Find where the given text appears and provide that cell's center as [X, Y] coordinate. 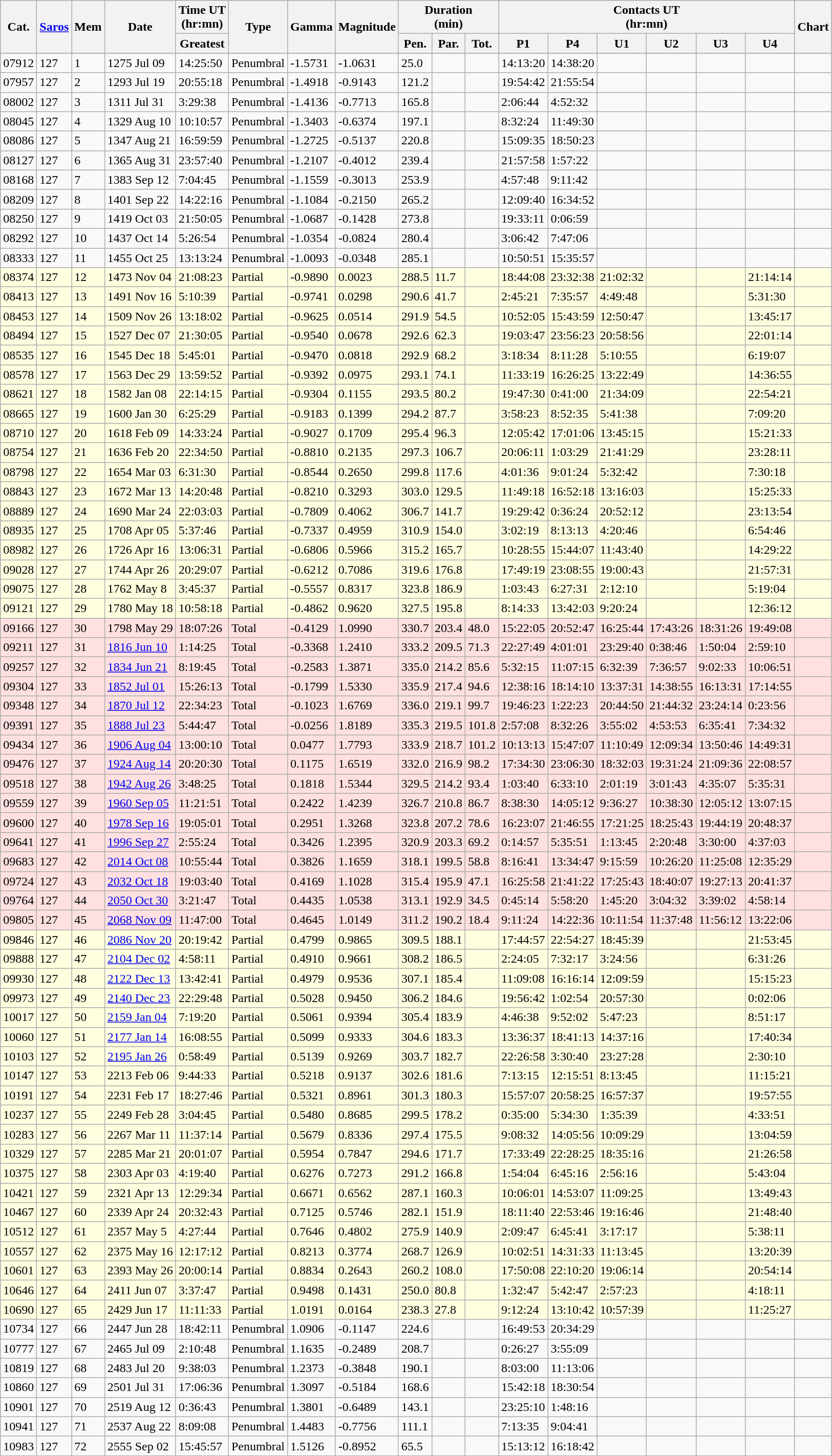
Pen. [415, 44]
3:24:56 [622, 959]
330.7 [415, 628]
10060 [18, 1037]
Cat. [18, 27]
71 [88, 1426]
08494 [18, 336]
17:50:08 [523, 1271]
13:16:03 [622, 491]
09257 [18, 667]
10:38:30 [671, 803]
14:38:55 [671, 686]
11:56:12 [720, 920]
108.0 [449, 1271]
14:05:12 [572, 803]
5:44:47 [202, 725]
2321 Apr 13 [140, 1193]
-0.7713 [367, 102]
2032 Oct 18 [140, 881]
8:52:35 [572, 414]
14:33:24 [202, 433]
23:06:30 [572, 764]
22:26:58 [523, 1056]
1960 Sep 05 [140, 803]
101.2 [481, 745]
7:13:35 [523, 1426]
295.4 [415, 433]
49 [88, 998]
69 [88, 1387]
0.0023 [367, 277]
1.3871 [367, 667]
11:11:33 [202, 1310]
-1.0687 [312, 219]
9:20:24 [622, 609]
17 [88, 375]
175.5 [449, 1134]
23 [88, 491]
13:04:59 [770, 1134]
5:41:38 [622, 414]
-0.9027 [312, 433]
17:44:57 [523, 940]
10512 [18, 1232]
14:05:56 [572, 1134]
306.7 [415, 511]
10557 [18, 1251]
1582 Jan 08 [140, 394]
13:42:41 [202, 979]
1636 Feb 20 [140, 452]
140.9 [449, 1232]
10646 [18, 1290]
1654 Mar 03 [140, 472]
09476 [18, 764]
10860 [18, 1387]
12:36:12 [770, 609]
290.6 [415, 297]
13:07:15 [770, 803]
15:42:18 [523, 1387]
7:13:15 [523, 1076]
0.3293 [367, 491]
08250 [18, 219]
20:48:37 [770, 822]
19:56:42 [523, 998]
1:35:39 [622, 1115]
0.1175 [312, 764]
0.0975 [367, 375]
18 [88, 394]
12:05:12 [720, 803]
11:21:51 [202, 803]
-0.2489 [367, 1349]
11:13:45 [622, 1251]
0:41:00 [572, 394]
253.9 [415, 180]
38 [88, 784]
12:09:40 [523, 199]
09600 [18, 822]
260.2 [415, 1271]
60 [88, 1212]
209.5 [449, 647]
48.0 [481, 628]
15:45:57 [202, 1446]
0.4169 [312, 881]
72 [88, 1446]
15:09:35 [523, 141]
13:06:31 [202, 550]
5:45:01 [202, 355]
44 [88, 901]
35 [88, 725]
1:03:43 [523, 589]
46 [88, 940]
22:14:15 [202, 394]
09930 [18, 979]
2140 Dec 23 [140, 998]
1.0538 [367, 901]
0:36:24 [572, 511]
17:43:26 [671, 628]
1:57:22 [572, 160]
0.7646 [312, 1232]
280.4 [415, 238]
15:57:07 [523, 1095]
Magnitude [367, 27]
7:30:18 [770, 472]
24 [88, 511]
16:16:14 [572, 979]
-0.0256 [312, 725]
0.9865 [367, 940]
315.2 [415, 550]
1.1635 [312, 1349]
160.3 [449, 1193]
0.0298 [367, 297]
52 [88, 1056]
9:38:03 [202, 1368]
1.7793 [367, 745]
10017 [18, 1017]
2501 Jul 31 [140, 1387]
58 [88, 1173]
18:30:54 [572, 1387]
18:40:07 [671, 881]
4:57:48 [523, 180]
22:03:03 [202, 511]
20:58:56 [622, 336]
58.8 [481, 861]
19:00:43 [622, 570]
288.5 [415, 277]
305.4 [415, 1017]
21:57:31 [770, 570]
6:31:26 [770, 959]
30 [88, 628]
7:32:17 [572, 959]
22:08:57 [770, 764]
54 [88, 1095]
11.7 [449, 277]
08889 [18, 511]
13:49:43 [770, 1193]
18:07:26 [202, 628]
14:36:55 [770, 375]
3:45:37 [202, 589]
195.9 [449, 881]
326.7 [415, 803]
2:01:19 [622, 784]
318.1 [415, 861]
2393 May 26 [140, 1271]
68.2 [449, 355]
34.5 [481, 901]
0.1431 [367, 1290]
1:48:16 [572, 1407]
0.0514 [367, 316]
65.5 [415, 1446]
16:57:37 [622, 1095]
2375 May 16 [140, 1251]
117.6 [449, 472]
1365 Aug 31 [140, 160]
0.4979 [312, 979]
-0.9143 [367, 82]
18.4 [481, 920]
1347 Aug 21 [140, 141]
20:52:12 [622, 511]
1293 Jul 19 [140, 82]
08374 [18, 277]
20:44:50 [622, 706]
12:50:47 [622, 316]
4:52:32 [572, 102]
-0.6489 [367, 1407]
7:34:32 [770, 725]
0.9661 [367, 959]
1.1028 [367, 881]
9:36:27 [622, 803]
1906 Aug 04 [140, 745]
1383 Sep 12 [140, 180]
0.3774 [367, 1251]
0.5099 [312, 1037]
11 [88, 257]
9:15:59 [622, 861]
6:33:10 [572, 784]
P4 [572, 44]
Chart [813, 27]
1455 Oct 25 [140, 257]
0:45:14 [523, 901]
23:25:10 [523, 1407]
0.5321 [312, 1095]
08982 [18, 550]
23:57:40 [202, 160]
0.8961 [367, 1095]
08710 [18, 433]
1618 Feb 09 [140, 433]
5:43:04 [770, 1173]
Par. [449, 44]
2483 Jul 20 [140, 1368]
09683 [18, 861]
21:50:05 [202, 219]
0.8317 [367, 589]
14:53:07 [572, 1193]
4:20:46 [622, 530]
10467 [18, 1212]
21:44:32 [671, 706]
21:30:05 [202, 336]
180.3 [449, 1095]
2:24:05 [523, 959]
4:58:11 [202, 959]
0.7847 [367, 1154]
10941 [18, 1426]
15:44:07 [572, 550]
15:47:07 [572, 745]
9:01:24 [572, 472]
0:35:00 [523, 1115]
2267 Mar 11 [140, 1134]
18:44:08 [523, 277]
303.7 [415, 1056]
17:33:49 [523, 1154]
-0.1147 [367, 1329]
08413 [18, 297]
1708 Apr 05 [140, 530]
1:50:04 [720, 647]
1.2410 [367, 647]
22 [88, 472]
10 [88, 238]
165.8 [415, 102]
2:55:24 [202, 842]
0.4062 [367, 511]
4:19:40 [202, 1173]
80.2 [449, 394]
14:29:22 [770, 550]
-0.5557 [312, 589]
0.8685 [367, 1115]
3:04:45 [202, 1115]
20:41:37 [770, 881]
208.7 [415, 1349]
0.9450 [367, 998]
Time UT(hr:mn) [202, 17]
22:54:27 [572, 940]
0.4435 [312, 901]
11:47:00 [202, 920]
10:11:54 [622, 920]
-1.0093 [312, 257]
14:22:36 [572, 920]
54.5 [449, 316]
13:42:03 [572, 609]
166.8 [449, 1173]
1563 Dec 29 [140, 375]
43 [88, 881]
16:25:44 [622, 628]
6:31:30 [202, 472]
8:03:00 [523, 1368]
14:31:33 [572, 1251]
08535 [18, 355]
0.9137 [367, 1076]
3:04:32 [671, 901]
10375 [18, 1173]
0.7125 [312, 1212]
5:35:51 [572, 842]
2:06:44 [523, 102]
182.7 [449, 1056]
9:11:24 [523, 920]
20:29:07 [202, 570]
39 [88, 803]
1.3801 [312, 1407]
22:01:14 [770, 336]
23:32:38 [572, 277]
08168 [18, 180]
141.7 [449, 511]
1690 Mar 24 [140, 511]
16:13:31 [720, 686]
20:55:18 [202, 82]
192.9 [449, 901]
9:08:32 [523, 1134]
09434 [18, 745]
1888 Jul 23 [140, 725]
U2 [671, 44]
186.5 [449, 959]
2:57:08 [523, 725]
09973 [18, 998]
0:23:56 [770, 706]
1.0149 [367, 920]
15:13:12 [523, 1446]
0.4799 [312, 940]
21 [88, 452]
10191 [18, 1095]
13 [88, 297]
-0.9183 [312, 414]
2519 Aug 12 [140, 1407]
10819 [18, 1368]
9:12:24 [523, 1310]
-0.5137 [367, 141]
09846 [18, 940]
-0.8210 [312, 491]
0.0818 [367, 355]
1 [88, 63]
1:54:04 [523, 1173]
210.8 [449, 803]
9 [88, 219]
22:27:49 [523, 647]
21:34:09 [622, 394]
08086 [18, 141]
197.1 [415, 121]
18:35:16 [622, 1154]
1744 Apr 26 [140, 570]
0.5966 [367, 550]
1491 Nov 16 [140, 297]
78.6 [481, 822]
1.3097 [312, 1387]
2:59:10 [770, 647]
17:21:25 [622, 822]
20:32:43 [202, 1212]
P1 [523, 44]
292.6 [415, 336]
4:33:51 [770, 1115]
12:38:16 [523, 686]
6:32:39 [622, 667]
-1.3403 [312, 121]
101.8 [481, 725]
168.6 [415, 1387]
19:44:19 [720, 822]
5:58:20 [572, 901]
2:30:10 [770, 1056]
1.5344 [367, 784]
336.0 [415, 706]
7:19:20 [202, 1017]
0.9498 [312, 1290]
8:13:45 [622, 1076]
18:31:26 [720, 628]
10283 [18, 1134]
94.6 [481, 686]
3:39:02 [720, 901]
313.1 [415, 901]
45 [88, 920]
25 [88, 530]
2465 Jul 09 [140, 1349]
11:07:15 [572, 667]
21:14:14 [770, 277]
0.4910 [312, 959]
4:37:03 [770, 842]
0.9269 [367, 1056]
126.9 [449, 1251]
11:13:06 [572, 1368]
-1.4136 [312, 102]
2429 Jun 17 [140, 1310]
7:47:06 [572, 238]
08127 [18, 160]
09724 [18, 881]
13:22:49 [622, 375]
2159 Jan 04 [140, 1017]
23:24:14 [720, 706]
217.4 [449, 686]
19 [88, 414]
0.5480 [312, 1115]
19:46:23 [523, 706]
09764 [18, 901]
1473 Nov 04 [140, 277]
319.6 [415, 570]
1870 Jul 12 [140, 706]
10:10:57 [202, 121]
188.1 [449, 940]
37 [88, 764]
09348 [18, 706]
-1.0354 [312, 238]
20:00:14 [202, 1271]
5:32:42 [622, 472]
15:26:13 [202, 686]
13:10:42 [572, 1310]
64 [88, 1290]
285.1 [415, 257]
-1.0631 [367, 63]
1672 Mar 13 [140, 491]
08002 [18, 102]
20:58:25 [572, 1095]
292.9 [415, 355]
18:42:11 [202, 1329]
1.2395 [367, 842]
13:00:10 [202, 745]
21:53:45 [770, 940]
32 [88, 667]
-0.9392 [312, 375]
2177 Jan 14 [140, 1037]
59 [88, 1193]
0.8336 [367, 1134]
1996 Sep 27 [140, 842]
14:22:16 [202, 199]
20:19:42 [202, 940]
10329 [18, 1154]
5 [88, 141]
15:22:05 [523, 628]
0.5679 [312, 1134]
11:43:40 [622, 550]
297.4 [415, 1134]
-0.5184 [367, 1387]
08453 [18, 316]
10:09:29 [622, 1134]
0.4645 [312, 920]
1.4239 [367, 803]
1600 Jan 30 [140, 414]
20:20:30 [202, 764]
14:38:20 [572, 63]
13:34:47 [572, 861]
10:13:13 [523, 745]
55 [88, 1115]
13:45:15 [622, 433]
7:36:57 [671, 667]
1:22:23 [572, 706]
1.6769 [367, 706]
4:27:44 [202, 1232]
22:28:25 [572, 1154]
96.3 [449, 433]
31 [88, 647]
10777 [18, 1349]
203.3 [449, 842]
86.7 [481, 803]
19:27:13 [720, 881]
0.9620 [367, 609]
282.1 [415, 1212]
287.1 [415, 1193]
41 [88, 842]
71.3 [481, 647]
11:10:49 [622, 745]
9:11:42 [572, 180]
10:57:39 [622, 1310]
1527 Dec 07 [140, 336]
151.9 [449, 1212]
66 [88, 1329]
185.4 [449, 979]
190.2 [449, 920]
-0.6212 [312, 570]
11:09:25 [622, 1193]
1780 May 18 [140, 609]
8:32:24 [523, 121]
11:49:18 [523, 491]
216.9 [449, 764]
10:50:51 [523, 257]
08333 [18, 257]
-0.6806 [312, 550]
3:02:19 [523, 530]
28 [88, 589]
69.2 [481, 842]
176.8 [449, 570]
13:13:24 [202, 257]
10147 [18, 1076]
19:47:30 [523, 394]
47 [88, 959]
0:38:46 [671, 647]
12 [88, 277]
-0.2150 [367, 199]
3:06:42 [523, 238]
2249 Feb 28 [140, 1115]
U4 [770, 44]
12:05:42 [523, 433]
33 [88, 686]
56 [88, 1134]
294.6 [415, 1154]
0:14:57 [523, 842]
3:21:47 [202, 901]
199.5 [449, 861]
16:52:18 [572, 491]
22:53:46 [572, 1212]
-0.4129 [312, 628]
8:51:17 [770, 1017]
218.7 [449, 745]
4:18:11 [770, 1290]
265.2 [415, 199]
-0.9540 [312, 336]
307.1 [415, 979]
297.3 [415, 452]
0.3426 [312, 842]
17:40:34 [770, 1037]
08935 [18, 530]
21:09:36 [720, 764]
1.0990 [367, 628]
0.4802 [367, 1232]
23:08:55 [572, 570]
0.1155 [367, 394]
10:02:51 [523, 1251]
3:30:00 [720, 842]
8:38:30 [523, 803]
-0.0348 [367, 257]
320.9 [415, 842]
6:25:29 [202, 414]
19:57:55 [770, 1095]
12:09:59 [622, 979]
09304 [18, 686]
19:16:46 [622, 1212]
-1.4918 [312, 82]
1437 Oct 14 [140, 238]
21:46:55 [572, 822]
1:02:54 [572, 998]
302.6 [415, 1076]
74.1 [449, 375]
Date [140, 27]
19:29:42 [523, 511]
36 [88, 745]
0:58:49 [202, 1056]
5:31:30 [770, 297]
08578 [18, 375]
0.2650 [367, 472]
4:58:14 [770, 901]
5:10:39 [202, 297]
129.5 [449, 491]
-1.1559 [312, 180]
-0.9304 [312, 394]
2303 Apr 03 [140, 1173]
0.0477 [312, 745]
8:19:45 [202, 667]
2:56:16 [622, 1173]
2014 Oct 08 [140, 861]
-0.9470 [312, 355]
13:18:02 [202, 316]
14:49:31 [770, 745]
2:45:21 [523, 297]
1852 Jul 01 [140, 686]
-1.1084 [312, 199]
220.8 [415, 141]
8 [88, 199]
20:57:30 [622, 998]
0.2422 [312, 803]
20:54:14 [770, 1271]
3:18:34 [523, 355]
-0.9741 [312, 297]
21:57:58 [523, 160]
13:37:31 [622, 686]
09166 [18, 628]
10901 [18, 1407]
18:45:39 [622, 940]
Gamma [312, 27]
335.9 [415, 686]
23:29:40 [622, 647]
8:09:08 [202, 1426]
6 [88, 160]
1329 Aug 10 [140, 121]
0:02:06 [770, 998]
0.5746 [367, 1212]
181.6 [449, 1076]
1:45:20 [622, 901]
3:17:17 [622, 1232]
4:49:48 [622, 297]
8:11:28 [572, 355]
21:55:54 [572, 82]
20:34:29 [572, 1329]
4:46:38 [523, 1017]
68 [88, 1368]
-0.9625 [312, 316]
22:29:48 [202, 998]
26 [88, 550]
18:25:43 [671, 822]
2:09:47 [523, 1232]
Saros [54, 27]
8:32:26 [572, 725]
15:35:57 [572, 257]
20 [88, 433]
48 [88, 979]
304.6 [415, 1037]
2122 Dec 13 [140, 979]
12:09:34 [671, 745]
08665 [18, 414]
18:32:03 [622, 764]
53 [88, 1076]
4 [88, 121]
09121 [18, 609]
1942 Aug 26 [140, 784]
5:37:46 [202, 530]
22:34:50 [202, 452]
08843 [18, 491]
3:48:25 [202, 784]
1978 Sep 16 [140, 822]
6:45:41 [572, 1232]
85.6 [481, 667]
12:15:51 [572, 1076]
1.5126 [312, 1446]
1762 May 8 [140, 589]
165.7 [449, 550]
1401 Sep 22 [140, 199]
09518 [18, 784]
-0.7809 [312, 511]
0.0678 [367, 336]
10237 [18, 1115]
13:36:37 [523, 1037]
13:50:46 [720, 745]
10:28:55 [523, 550]
16:23:07 [523, 822]
5:19:04 [770, 589]
-0.2583 [312, 667]
2:20:48 [671, 842]
41.7 [449, 297]
11:25:27 [770, 1310]
5:26:54 [202, 238]
Duration(min) [449, 17]
40 [88, 822]
22:34:23 [202, 706]
10983 [18, 1446]
1726 Apr 16 [140, 550]
87.7 [449, 414]
10601 [18, 1271]
98.2 [481, 764]
13:22:06 [770, 920]
2555 Sep 02 [140, 1446]
-1.2107 [312, 160]
111.1 [415, 1426]
25.0 [415, 63]
8:14:33 [523, 609]
09211 [18, 647]
09805 [18, 920]
0.7273 [367, 1173]
-0.3368 [312, 647]
11:09:08 [523, 979]
293.5 [415, 394]
0.6671 [312, 1193]
335.0 [415, 667]
21:26:58 [770, 1154]
7:35:57 [572, 297]
17:14:55 [770, 686]
-0.7756 [367, 1426]
19:33:11 [523, 219]
51 [88, 1037]
184.6 [449, 998]
10690 [18, 1310]
8:16:41 [523, 861]
5:32:15 [523, 667]
239.4 [415, 160]
80.8 [449, 1290]
2411 Jun 07 [140, 1290]
21:41:29 [622, 452]
93.4 [481, 784]
333.9 [415, 745]
15 [88, 336]
0.2643 [367, 1271]
22:10:20 [572, 1271]
18:50:23 [572, 141]
0.3826 [312, 861]
23:28:11 [770, 452]
16:25:58 [523, 881]
15:25:33 [770, 491]
08045 [18, 121]
-0.0824 [367, 238]
08292 [18, 238]
207.2 [449, 822]
18:27:46 [202, 1095]
195.8 [449, 609]
47.1 [481, 881]
0:36:43 [202, 1407]
0.5061 [312, 1017]
306.2 [415, 998]
183.9 [449, 1017]
-0.3013 [367, 180]
Type [258, 27]
9:04:41 [572, 1426]
0.2951 [312, 822]
3:29:38 [202, 102]
19:31:24 [671, 764]
19:49:08 [770, 628]
0.1818 [312, 784]
-0.1023 [312, 706]
2104 Dec 02 [140, 959]
-0.8810 [312, 452]
0.9536 [367, 979]
10103 [18, 1056]
0.1709 [367, 433]
21:48:40 [770, 1212]
-0.4862 [312, 609]
17:06:36 [202, 1387]
20:06:11 [523, 452]
5:42:47 [572, 1290]
9:52:02 [572, 1017]
2231 Feb 17 [140, 1095]
-0.3848 [367, 1368]
-0.1428 [367, 219]
21:02:32 [622, 277]
2339 Apr 24 [140, 1212]
0.1399 [367, 414]
329.5 [415, 784]
0.9394 [367, 1017]
17:49:19 [523, 570]
-0.8544 [312, 472]
19:03:47 [523, 336]
2 [88, 82]
09641 [18, 842]
178.2 [449, 1115]
250.0 [415, 1290]
309.5 [415, 940]
23:56:23 [572, 336]
1.3268 [367, 822]
11:25:08 [720, 861]
-0.8952 [367, 1446]
268.7 [415, 1251]
6:35:41 [720, 725]
17:25:43 [622, 881]
09391 [18, 725]
2357 May 5 [140, 1232]
4:35:07 [720, 784]
3:55:02 [622, 725]
-0.4012 [367, 160]
11:37:14 [202, 1134]
4:53:53 [671, 725]
18:41:13 [572, 1037]
2195 Jan 26 [140, 1056]
3 [88, 102]
07912 [18, 63]
63 [88, 1271]
308.2 [415, 959]
0.4959 [367, 530]
14:25:50 [202, 63]
0.8213 [312, 1251]
27.8 [449, 1310]
11:49:30 [572, 121]
8:13:13 [572, 530]
20:01:07 [202, 1154]
315.4 [415, 881]
301.3 [415, 1095]
21:41:22 [572, 881]
16:34:52 [572, 199]
67 [88, 1349]
10421 [18, 1193]
1275 Jul 09 [140, 63]
335.3 [415, 725]
1545 Dec 18 [140, 355]
0:06:59 [572, 219]
2213 Feb 06 [140, 1076]
09028 [18, 570]
10:06:51 [770, 667]
0.5218 [312, 1076]
6:54:46 [770, 530]
34 [88, 706]
303.0 [415, 491]
1.8189 [367, 725]
-1.5731 [312, 63]
2537 Aug 22 [140, 1426]
57 [88, 1154]
09888 [18, 959]
5:47:23 [622, 1017]
07957 [18, 82]
9:44:33 [202, 1076]
3:30:40 [572, 1056]
16:08:55 [202, 1037]
10734 [18, 1329]
16:59:59 [202, 141]
5:35:31 [770, 784]
11:33:19 [523, 375]
5:10:55 [622, 355]
10:26:20 [671, 861]
219.1 [449, 706]
2447 Jun 28 [140, 1329]
14:20:48 [202, 491]
15:43:59 [572, 316]
08754 [18, 452]
U1 [622, 44]
61 [88, 1232]
273.8 [415, 219]
65 [88, 1310]
19:03:40 [202, 881]
2:57:23 [622, 1290]
2285 Mar 21 [140, 1154]
1798 May 29 [140, 628]
22:54:21 [770, 394]
15:15:23 [770, 979]
0.8834 [312, 1271]
1:03:40 [523, 784]
1419 Oct 03 [140, 219]
1:13:45 [622, 842]
3:55:09 [572, 1349]
16:49:53 [523, 1329]
7:04:45 [202, 180]
0.5954 [312, 1154]
16:26:25 [572, 375]
14:37:16 [622, 1037]
0.6562 [367, 1193]
0.5139 [312, 1056]
29 [88, 609]
17:34:30 [523, 764]
154.0 [449, 530]
6:45:16 [572, 1173]
-0.1799 [312, 686]
186.9 [449, 589]
6:19:07 [770, 355]
09559 [18, 803]
327.5 [415, 609]
10:06:01 [523, 1193]
2050 Oct 30 [140, 901]
20:52:47 [572, 628]
12:29:34 [202, 1193]
10:58:18 [202, 609]
Mem [88, 27]
121.2 [415, 82]
275.9 [415, 1232]
190.1 [415, 1368]
219.5 [449, 725]
13:20:39 [770, 1251]
13:45:17 [770, 316]
12:17:12 [202, 1251]
1.0906 [312, 1329]
1834 Jun 21 [140, 667]
21:08:23 [202, 277]
08621 [18, 394]
09075 [18, 589]
16 [88, 355]
19:54:42 [523, 82]
171.7 [449, 1154]
10:52:05 [523, 316]
0.9333 [367, 1037]
U3 [720, 44]
1.6519 [367, 764]
Greatest [202, 44]
-1.2725 [312, 141]
4:01:01 [572, 647]
27 [88, 570]
6:27:31 [572, 589]
18:14:10 [572, 686]
14:13:20 [523, 63]
19:05:01 [202, 822]
0.7086 [367, 570]
Contacts UT(hr:mn) [647, 17]
1311 Jul 31 [140, 102]
0:26:27 [523, 1349]
1509 Nov 26 [140, 316]
143.1 [415, 1407]
10:55:44 [202, 861]
99.7 [481, 706]
299.8 [415, 472]
293.1 [415, 375]
1.5330 [367, 686]
1:32:47 [523, 1290]
0.5028 [312, 998]
1:14:25 [202, 647]
1:03:29 [572, 452]
1.2373 [312, 1368]
7 [88, 180]
5:38:11 [770, 1232]
1816 Jun 10 [140, 647]
-0.7337 [312, 530]
0.6276 [312, 1173]
08798 [18, 472]
224.6 [415, 1329]
23:27:28 [622, 1056]
1.0191 [312, 1310]
2:10:48 [202, 1349]
15:21:33 [770, 433]
310.9 [415, 530]
62.3 [449, 336]
Tot. [481, 44]
2068 Nov 09 [140, 920]
3:37:47 [202, 1290]
311.2 [415, 920]
333.2 [415, 647]
3:58:23 [523, 414]
299.5 [415, 1115]
-0.6374 [367, 121]
14 [88, 316]
19:06:14 [622, 1271]
2:12:10 [622, 589]
42 [88, 861]
13:59:52 [202, 375]
203.4 [449, 628]
238.3 [415, 1310]
1924 Aug 14 [140, 764]
62 [88, 1251]
16:18:42 [572, 1446]
11:15:21 [770, 1076]
1.1659 [367, 861]
2086 Nov 20 [140, 940]
23:13:54 [770, 511]
1.4483 [312, 1426]
17:01:06 [572, 433]
291.2 [415, 1173]
-0.9890 [312, 277]
5:34:30 [572, 1115]
0.0164 [367, 1310]
332.0 [415, 764]
7:09:20 [770, 414]
3:01:43 [671, 784]
183.3 [449, 1037]
18:11:40 [523, 1212]
294.2 [415, 414]
12:35:29 [770, 861]
291.9 [415, 316]
4:01:36 [523, 472]
08209 [18, 199]
0.2135 [367, 452]
9:02:33 [720, 667]
50 [88, 1017]
11:37:48 [671, 920]
70 [88, 1407]
106.7 [449, 452]
